From the cell containing the given text, extract its center point as [X, Y] coordinate. 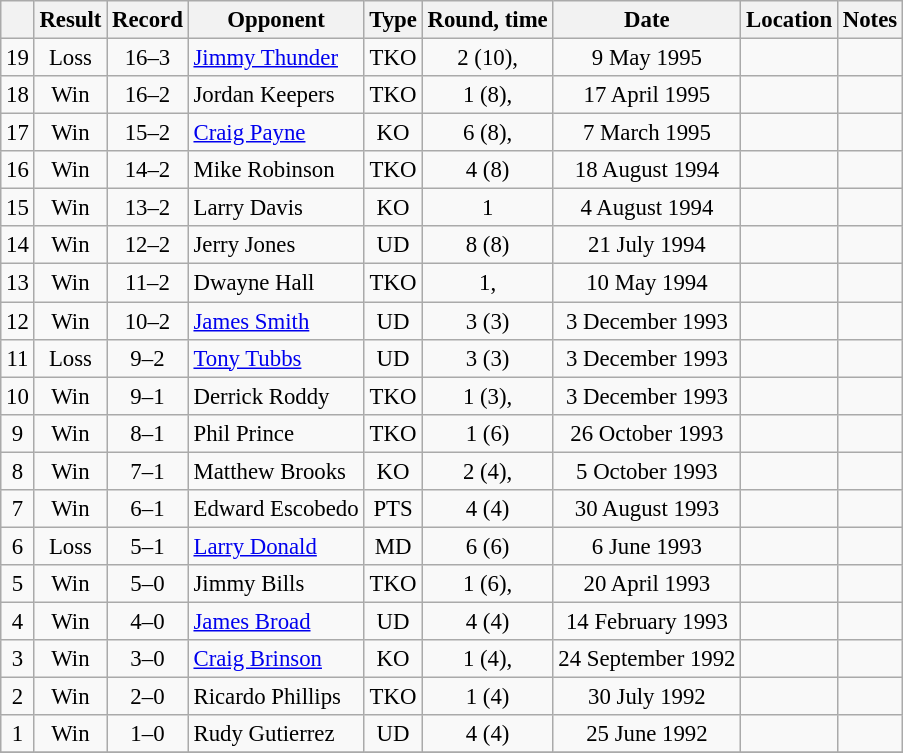
Jimmy Bills [276, 584]
14 February 1993 [647, 621]
Craig Brinson [276, 659]
16–3 [148, 58]
8–1 [148, 433]
6 June 1993 [647, 546]
1 (6) [488, 433]
9 [18, 433]
Type [393, 20]
Jerry Jones [276, 245]
2 (10), [488, 58]
1 (4) [488, 697]
12 [18, 321]
Notes [870, 20]
Date [647, 20]
2 [18, 697]
8 (8) [488, 245]
Phil Prince [276, 433]
18 [18, 95]
Ricardo Phillips [276, 697]
30 July 1992 [647, 697]
Derrick Roddy [276, 396]
James Smith [276, 321]
5 [18, 584]
21 July 1994 [647, 245]
Dwayne Hall [276, 283]
Craig Payne [276, 133]
24 September 1992 [647, 659]
Record [148, 20]
4 August 1994 [647, 208]
4–0 [148, 621]
14 [18, 245]
7–1 [148, 471]
3 [18, 659]
2 (4), [488, 471]
PTS [393, 509]
Jimmy Thunder [276, 58]
9 May 1995 [647, 58]
1 (4), [488, 659]
13–2 [148, 208]
Mike Robinson [276, 170]
Location [790, 20]
17 April 1995 [647, 95]
1–0 [148, 734]
Result [70, 20]
Jordan Keepers [276, 95]
4 (8) [488, 170]
9–2 [148, 358]
1 (3), [488, 396]
13 [18, 283]
5 October 1993 [647, 471]
1 (8), [488, 95]
14–2 [148, 170]
12–2 [148, 245]
Round, time [488, 20]
6 (6) [488, 546]
11–2 [148, 283]
10 May 1994 [647, 283]
James Broad [276, 621]
6–1 [148, 509]
11 [18, 358]
4 [18, 621]
15 [18, 208]
Opponent [276, 20]
Larry Donald [276, 546]
1, [488, 283]
30 August 1993 [647, 509]
Rudy Gutierrez [276, 734]
5–1 [148, 546]
5–0 [148, 584]
7 March 1995 [647, 133]
6 [18, 546]
Tony Tubbs [276, 358]
3–0 [148, 659]
9–1 [148, 396]
16 [18, 170]
26 October 1993 [647, 433]
19 [18, 58]
Matthew Brooks [276, 471]
8 [18, 471]
17 [18, 133]
18 August 1994 [647, 170]
10 [18, 396]
2–0 [148, 697]
6 (8), [488, 133]
Edward Escobedo [276, 509]
10–2 [148, 321]
7 [18, 509]
MD [393, 546]
25 June 1992 [647, 734]
1 (6), [488, 584]
20 April 1993 [647, 584]
15–2 [148, 133]
16–2 [148, 95]
Larry Davis [276, 208]
